Return (x, y) of the center of cell containing provided text 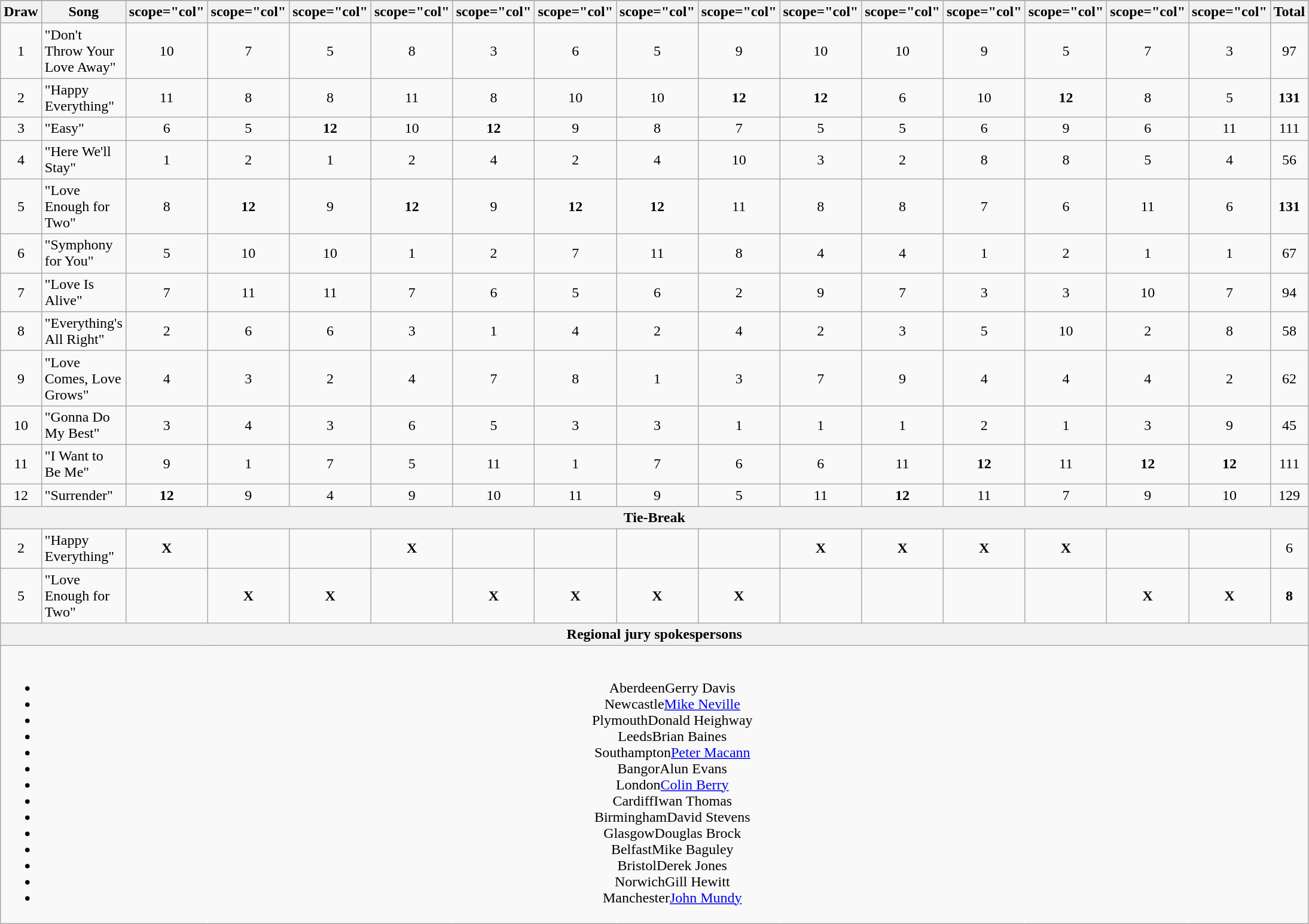
129 (1289, 495)
94 (1289, 292)
56 (1289, 159)
Draw (21, 12)
67 (1289, 254)
"Easy" (84, 129)
58 (1289, 331)
"I Want to Be Me" (84, 464)
62 (1289, 378)
Total (1289, 12)
"Gonna Do My Best" (84, 425)
Song (84, 12)
"Love Is Alive" (84, 292)
"Don't Throw Your Love Away" (84, 51)
45 (1289, 425)
"Here We'll Stay" (84, 159)
"Everything's All Right" (84, 331)
"Symphony for You" (84, 254)
Regional jury spokespersons (654, 635)
Tie-Break (654, 518)
"Love Comes, Love Grows" (84, 378)
97 (1289, 51)
"Surrender" (84, 495)
